Output the (x, y) coordinate of the center of the cell containing the given text.  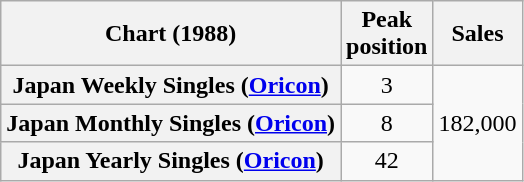
Japan Weekly Singles (Oricon) (171, 85)
3 (387, 85)
Peakposition (387, 34)
Sales (478, 34)
Japan Yearly Singles (Oricon) (171, 161)
8 (387, 123)
182,000 (478, 123)
Chart (1988) (171, 34)
Japan Monthly Singles (Oricon) (171, 123)
42 (387, 161)
